Provide the [x, y] coordinate of the cell's center where the given text is located.  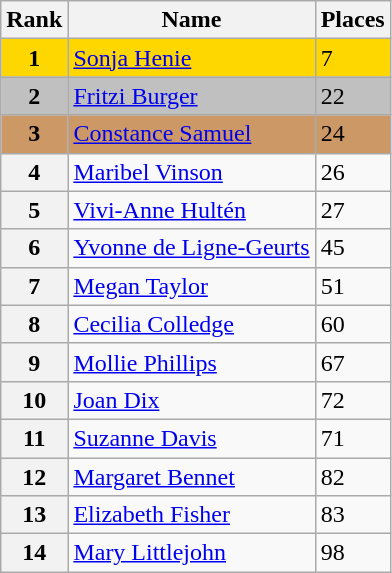
12 [34, 477]
27 [352, 210]
98 [352, 553]
Joan Dix [192, 400]
Suzanne Davis [192, 438]
51 [352, 286]
Sonja Henie [192, 58]
22 [352, 96]
9 [34, 362]
Megan Taylor [192, 286]
45 [352, 248]
71 [352, 438]
4 [34, 172]
13 [34, 515]
67 [352, 362]
82 [352, 477]
26 [352, 172]
60 [352, 324]
3 [34, 134]
Name [192, 20]
Constance Samuel [192, 134]
Mollie Phillips [192, 362]
72 [352, 400]
83 [352, 515]
14 [34, 553]
Elizabeth Fisher [192, 515]
Vivi-Anne Hultén [192, 210]
Mary Littlejohn [192, 553]
1 [34, 58]
Cecilia Colledge [192, 324]
5 [34, 210]
Maribel Vinson [192, 172]
24 [352, 134]
10 [34, 400]
11 [34, 438]
6 [34, 248]
2 [34, 96]
8 [34, 324]
Margaret Bennet [192, 477]
Fritzi Burger [192, 96]
Yvonne de Ligne-Geurts [192, 248]
Rank [34, 20]
Places [352, 20]
